Return the [x, y] coordinate for the center point of the cell that contains the specified text.  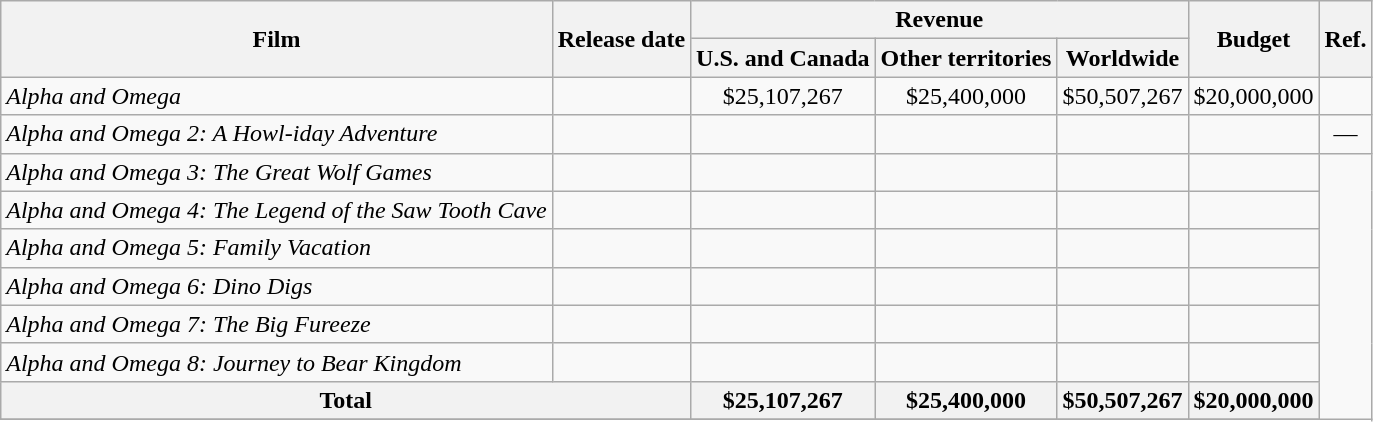
Release date [621, 39]
Alpha and Omega 8: Journey to Bear Kingdom [276, 362]
Alpha and Omega 2: A Howl-iday Adventure [276, 134]
Other territories [966, 58]
Alpha and Omega 7: The Big Fureeze [276, 324]
Alpha and Omega 4: The Legend of the Saw Tooth Cave [276, 210]
U.S. and Canada [783, 58]
Alpha and Omega [276, 96]
Worldwide [1122, 58]
— [1346, 134]
Total [346, 400]
Alpha and Omega 3: The Great Wolf Games [276, 172]
Alpha and Omega 5: Family Vacation [276, 248]
Alpha and Omega 6: Dino Digs [276, 286]
Budget [1254, 39]
Revenue [940, 20]
Ref. [1346, 39]
Film [276, 39]
